Scan for the cell matching the given text and deliver its [X, Y] coordinate at center. 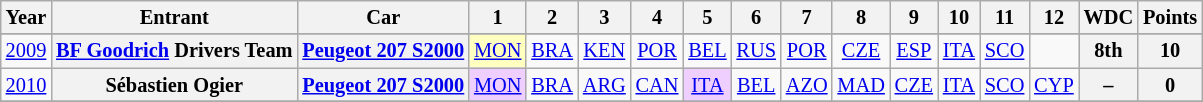
4 [658, 17]
CAN [658, 85]
11 [1004, 17]
2 [552, 17]
1 [498, 17]
MAD [860, 85]
KEN [604, 51]
8th [1109, 51]
7 [807, 17]
Car [383, 17]
Entrant [174, 17]
8 [860, 17]
9 [914, 17]
– [1109, 85]
0 [1170, 85]
ARG [604, 85]
3 [604, 17]
RUS [756, 51]
WDC [1109, 17]
2010 [26, 85]
5 [707, 17]
Points [1170, 17]
Sébastien Ogier [174, 85]
CYP [1054, 85]
6 [756, 17]
BF Goodrich Drivers Team [174, 51]
ESP [914, 51]
2009 [26, 51]
Year [26, 17]
AZO [807, 85]
12 [1054, 17]
